Identify which cell holds the provided text, then report its [X, Y] central coordinate. 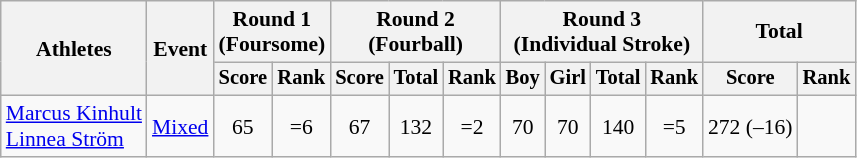
Round 2(Fourball) [415, 32]
67 [359, 126]
Marcus KinhultLinnea Ström [74, 126]
132 [416, 126]
Athletes [74, 48]
272 (–16) [750, 126]
140 [618, 126]
Event [180, 48]
=5 [674, 126]
Round 1(Foursome) [272, 32]
Girl [568, 79]
Round 3(Individual Stroke) [602, 32]
Mixed [180, 126]
65 [242, 126]
=6 [301, 126]
Boy [523, 79]
=2 [472, 126]
